Pinpoint the cell where the given text exists, returning its (x, y) midpoint coordinate. 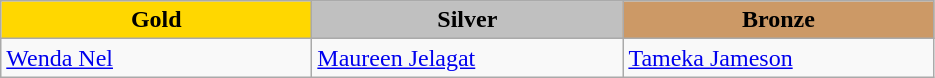
Gold (156, 20)
Wenda Nel (156, 58)
Bronze (778, 20)
Maureen Jelagat (468, 58)
Tameka Jameson (778, 58)
Silver (468, 20)
